For the text-containing cell, return its midpoint in (x, y) coordinate format. 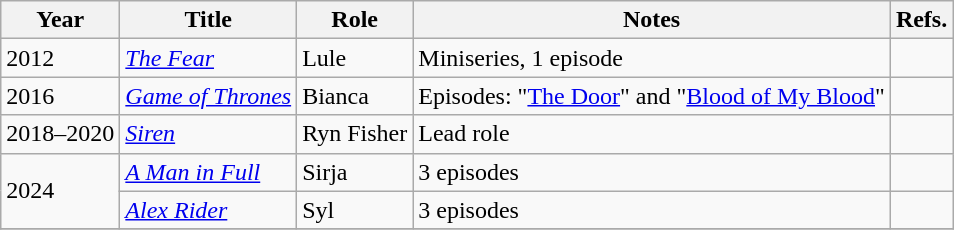
Bianca (355, 96)
Sirja (355, 172)
Role (355, 20)
2016 (60, 96)
Year (60, 20)
Episodes: "The Door" and "Blood of My Blood" (652, 96)
Ryn Fisher (355, 134)
Refs. (921, 20)
Miniseries, 1 episode (652, 58)
Siren (208, 134)
The Fear (208, 58)
2012 (60, 58)
Lead role (652, 134)
A Man in Full (208, 172)
Title (208, 20)
Syl (355, 210)
2018–2020 (60, 134)
Alex Rider (208, 210)
Notes (652, 20)
Lule (355, 58)
Game of Thrones (208, 96)
2024 (60, 191)
